Find where the given text appears and provide that cell's center as [x, y] coordinate. 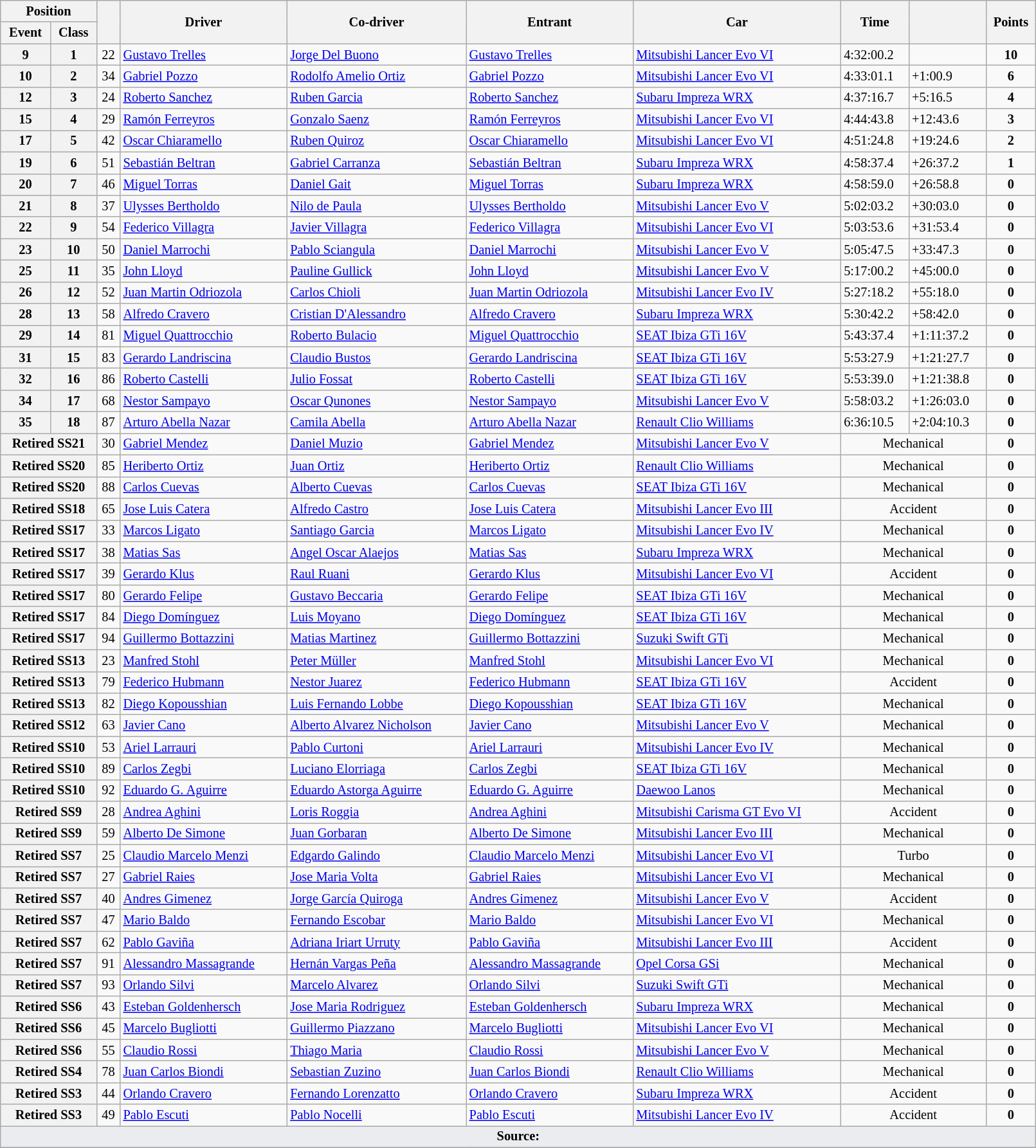
Camila Abella [376, 423]
Eduardo Astorga Aguirre [376, 790]
Juan Gorbaran [376, 834]
Pablo Sciangula [376, 250]
Luis Moyano [376, 617]
Gabriel Carranza [376, 163]
+31:53.4 [947, 228]
45 [108, 1028]
Fernando Escobar [376, 920]
18 [73, 423]
26 [26, 293]
78 [108, 1072]
Retired SS21 [49, 444]
Peter Müller [376, 661]
32 [26, 379]
5:27:18.2 [875, 293]
94 [108, 639]
Oscar Qunones [376, 401]
5:58:03.2 [875, 401]
27 [108, 877]
Alfredo Castro [376, 509]
Daewoo Lanos [737, 790]
Adriana Iriart Urruty [376, 942]
+30:03.0 [947, 206]
83 [108, 358]
14 [73, 336]
Luis Fernando Lobbe [376, 704]
50 [108, 250]
5:03:53.6 [875, 228]
5:02:03.2 [875, 206]
33 [108, 531]
Alberto Cuevas [376, 487]
Entrant [550, 22]
Roberto Bulacio [376, 336]
Loris Roggia [376, 812]
Jose Maria Rodriguez [376, 1007]
4:58:37.4 [875, 163]
+1:21:38.8 [947, 379]
Gonzalo Saenz [376, 120]
Retired SS18 [49, 509]
+2:04:10.3 [947, 423]
39 [108, 574]
11 [73, 271]
4:58:59.0 [875, 185]
Raul Ruani [376, 574]
4:32:00.2 [875, 55]
Car [737, 22]
80 [108, 596]
Fernando Lorenzatto [376, 1093]
Position [49, 11]
4:37:16.7 [875, 98]
7 [73, 185]
20 [26, 185]
Nilo de Paula [376, 206]
Jose Maria Volta [376, 877]
Hernán Vargas Peña [376, 963]
5:05:47.5 [875, 250]
Ruben Quiroz [376, 141]
Retired SS12 [49, 725]
6:36:10.5 [875, 423]
44 [108, 1093]
65 [108, 509]
31 [26, 358]
Santiago Garcia [376, 531]
Javier Villagra [376, 228]
Turbo [913, 855]
21 [26, 206]
Carlos Chioli [376, 293]
30 [108, 444]
40 [108, 898]
Mitsubishi Carisma GT Evo VI [737, 812]
Alberto Alvarez Nicholson [376, 725]
Sebastian Zuzino [376, 1072]
89 [108, 769]
Matias Martinez [376, 639]
4:51:24.8 [875, 141]
59 [108, 834]
4:33:01.1 [875, 76]
91 [108, 963]
82 [108, 704]
+58:42.0 [947, 314]
Points [1011, 22]
38 [108, 552]
Nestor Juarez [376, 682]
Cristian D'Alessandro [376, 314]
+1:11:37.2 [947, 336]
8 [73, 206]
Time [875, 22]
Claudio Bustos [376, 358]
Rodolfo Amelio Ortiz [376, 76]
Luciano Elorriaga [376, 769]
+1:00.9 [947, 76]
Daniel Muzio [376, 444]
Ruben Garcia [376, 98]
Angel Oscar Alaejos [376, 552]
85 [108, 466]
84 [108, 617]
+12:43.6 [947, 120]
+33:47.3 [947, 250]
Co-driver [376, 22]
Edgardo Galindo [376, 855]
Gustavo Beccaria [376, 596]
63 [108, 725]
Guillermo Piazzano [376, 1028]
88 [108, 487]
Marcelo Alvarez [376, 985]
68 [108, 401]
+26:58.8 [947, 185]
+26:37.2 [947, 163]
52 [108, 293]
Jorge García Quiroga [376, 898]
62 [108, 942]
Opel Corsa GSi [737, 963]
19 [26, 163]
13 [73, 314]
53 [108, 747]
47 [108, 920]
54 [108, 228]
Pablo Curtoni [376, 747]
86 [108, 379]
37 [108, 206]
92 [108, 790]
49 [108, 1115]
55 [108, 1050]
79 [108, 682]
93 [108, 985]
51 [108, 163]
87 [108, 423]
Driver [204, 22]
5 [73, 141]
+5:16.5 [947, 98]
Jorge Del Buono [376, 55]
16 [73, 379]
Juan Ortiz [376, 466]
4:44:43.8 [875, 120]
Class [73, 33]
42 [108, 141]
+19:24.6 [947, 141]
5:30:42.2 [875, 314]
24 [108, 98]
Event [26, 33]
+1:21:27.7 [947, 358]
Pablo Nocelli [376, 1115]
43 [108, 1007]
Source: [518, 1136]
Pauline Gullick [376, 271]
Julio Fossat [376, 379]
Thiago Maria [376, 1050]
58 [108, 314]
81 [108, 336]
+45:00.0 [947, 271]
5:53:39.0 [875, 379]
46 [108, 185]
+55:18.0 [947, 293]
Daniel Gait [376, 185]
Retired SS4 [49, 1072]
5:17:00.2 [875, 271]
+1:26:03.0 [947, 401]
5:53:27.9 [875, 358]
5:43:37.4 [875, 336]
